Return the [X, Y] coordinate for the center point of the cell that contains the specified text.  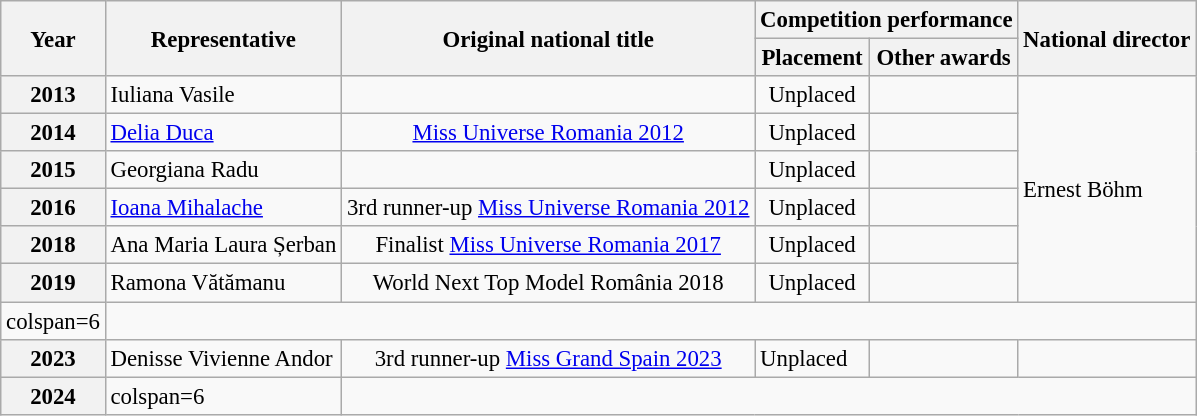
Original national title [548, 38]
2019 [53, 283]
Representative [223, 38]
Ernest Böhm [1107, 189]
3rd runner-up Miss Universe Romania 2012 [548, 208]
Ramona Vătămanu [223, 283]
Finalist Miss Universe Romania 2017 [548, 245]
Competition performance [886, 20]
3rd runner-up Miss Grand Spain 2023 [548, 358]
Ioana Mihalache [223, 208]
2015 [53, 170]
2016 [53, 208]
2014 [53, 133]
Ana Maria Laura Șerban [223, 245]
2023 [53, 358]
Iuliana Vasile [223, 95]
Year [53, 38]
World Next Top Model România 2018 [548, 283]
2013 [53, 95]
Denisse Vivienne Andor [223, 358]
Georgiana Radu [223, 170]
Delia Duca [223, 133]
National director [1107, 38]
Other awards [944, 58]
2024 [53, 396]
2018 [53, 245]
Placement [812, 58]
Miss Universe Romania 2012 [548, 133]
